Pinpoint the cell where the given text exists, returning its [x, y] midpoint coordinate. 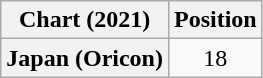
Position [215, 20]
Chart (2021) [85, 20]
Japan (Oricon) [85, 58]
18 [215, 58]
